Locate the cell with the specified text and output its (X, Y) center coordinate. 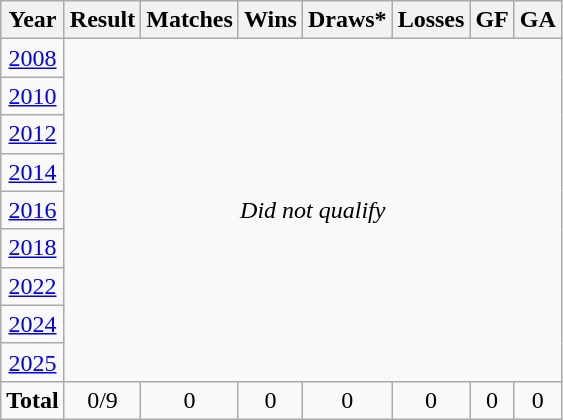
GF (492, 20)
Matches (190, 20)
2008 (33, 58)
Draws* (347, 20)
0/9 (102, 400)
Losses (431, 20)
2016 (33, 210)
2022 (33, 286)
Wins (270, 20)
Result (102, 20)
2024 (33, 324)
2012 (33, 134)
2014 (33, 172)
GA (538, 20)
2025 (33, 362)
Total (33, 400)
2018 (33, 248)
Did not qualify (312, 210)
Year (33, 20)
2010 (33, 96)
